Extract the [X, Y] coordinate from the center of the cell holding the provided text.  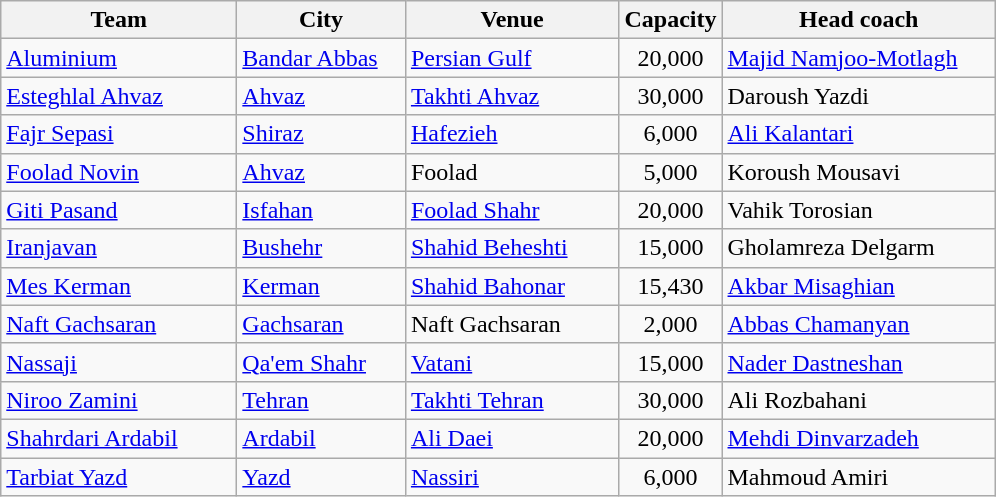
Esteghlal Ahvaz [119, 96]
Takhti Tehran [512, 400]
5,000 [670, 172]
2,000 [670, 324]
Iranjavan [119, 248]
Qa'em Shahr [322, 362]
Aluminium [119, 58]
Head coach [859, 20]
15,430 [670, 286]
Shahid Bahonar [512, 286]
Foolad [512, 172]
Shahrdari Ardabil [119, 438]
Ali Rozbahani [859, 400]
Tarbiat Yazd [119, 477]
City [322, 20]
Vahik Torosian [859, 210]
Gholamreza Delgarm [859, 248]
Ali Daei [512, 438]
Foolad Novin [119, 172]
Mahmoud Amiri [859, 477]
Persian Gulf [512, 58]
Isfahan [322, 210]
Bushehr [322, 248]
Giti Pasand [119, 210]
Koroush Mousavi [859, 172]
Niroo Zamini [119, 400]
Daroush Yazdi [859, 96]
Team [119, 20]
Nassaji [119, 362]
Ardabil [322, 438]
Majid Namjoo-Motlagh [859, 58]
Shahid Beheshti [512, 248]
Abbas Chamanyan [859, 324]
Shiraz [322, 134]
Yazd [322, 477]
Mes Kerman [119, 286]
Takhti Ahvaz [512, 96]
Hafezieh [512, 134]
Fajr Sepasi [119, 134]
Kerman [322, 286]
Vatani [512, 362]
Nader Dastneshan [859, 362]
Mehdi Dinvarzadeh [859, 438]
Capacity [670, 20]
Akbar Misaghian [859, 286]
Venue [512, 20]
Foolad Shahr [512, 210]
Bandar Abbas [322, 58]
Nassiri [512, 477]
Gachsaran [322, 324]
Ali Kalantari [859, 134]
Tehran [322, 400]
